Search for the cell housing the specified text and yield its (x, y) center coordinate. 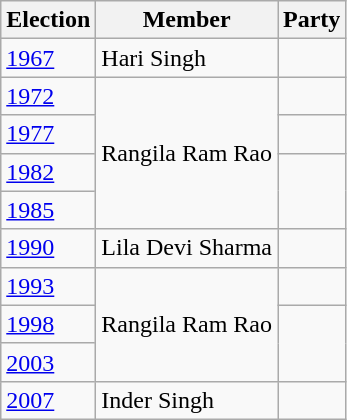
1972 (48, 96)
1985 (48, 210)
Inder Singh (187, 400)
1998 (48, 324)
1990 (48, 248)
Election (48, 20)
Hari Singh (187, 58)
2003 (48, 362)
Party (312, 20)
1967 (48, 58)
Member (187, 20)
Lila Devi Sharma (187, 248)
1977 (48, 134)
1993 (48, 286)
1982 (48, 172)
2007 (48, 400)
